Return [X, Y] of the center of cell containing provided text 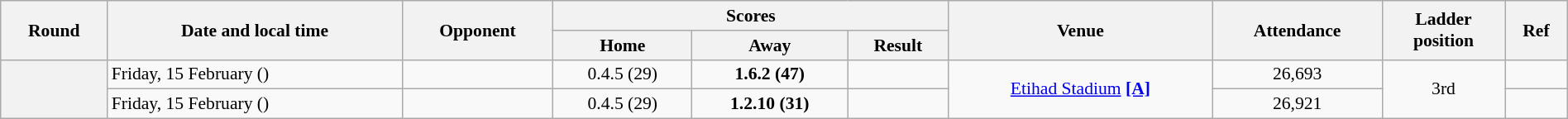
Opponent [477, 30]
26,921 [1298, 104]
Away [770, 45]
Ladderposition [1443, 30]
Scores [751, 16]
1.2.10 (31) [770, 104]
Round [55, 30]
Result [898, 45]
Attendance [1298, 30]
3rd [1443, 89]
Venue [1080, 30]
26,693 [1298, 74]
Date and local time [255, 30]
Ref [1537, 30]
1.6.2 (47) [770, 74]
Etihad Stadium [A] [1080, 89]
Home [623, 45]
